Determine the (X, Y) coordinate at the center of the cell enclosing the given text.  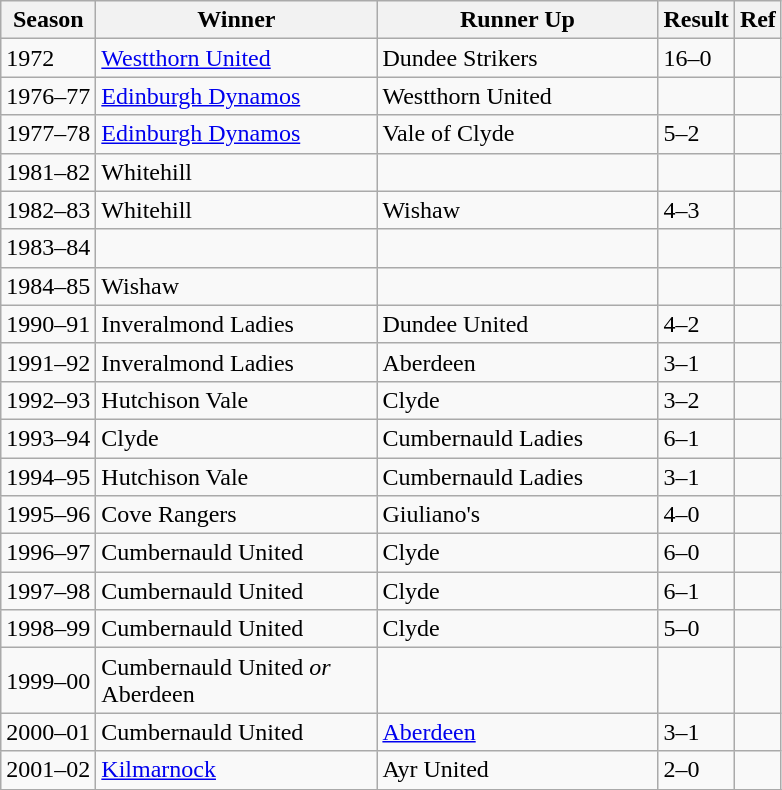
2001–02 (48, 770)
2000–01 (48, 732)
Ayr United (518, 770)
1991–92 (48, 362)
1992–93 (48, 400)
Cove Rangers (236, 515)
1990–91 (48, 324)
Result (696, 20)
1996–97 (48, 553)
2–0 (696, 770)
Vale of Clyde (518, 134)
Dundee United (518, 324)
1994–95 (48, 477)
Dundee Strikers (518, 58)
1977–78 (48, 134)
Ref (758, 20)
1999–00 (48, 680)
4–2 (696, 324)
1972 (48, 58)
4–3 (696, 210)
1982–83 (48, 210)
Runner Up (518, 20)
1976–77 (48, 96)
5–2 (696, 134)
1995–96 (48, 515)
6–0 (696, 553)
Kilmarnock (236, 770)
3–2 (696, 400)
1981–82 (48, 172)
Winner (236, 20)
1983–84 (48, 248)
1993–94 (48, 438)
16–0 (696, 58)
1997–98 (48, 591)
1984–85 (48, 286)
5–0 (696, 629)
Season (48, 20)
4–0 (696, 515)
Cumbernauld United or Aberdeen (236, 680)
Giuliano's (518, 515)
1998–99 (48, 629)
